Locate the cell with the specified text and output its (x, y) center coordinate. 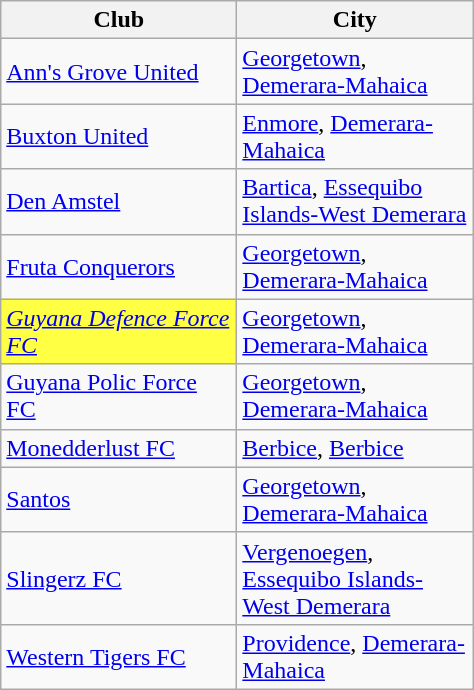
Buxton United (119, 136)
Ann's Grove United (119, 72)
Den Amstel (119, 202)
City (355, 20)
Santos (119, 500)
Slingerz FC (119, 578)
Enmore, Demerara-Mahaica (355, 136)
Guyana Polic Force FC (119, 396)
Vergenoegen, Essequibo Islands-West Demerara (355, 578)
Bartica, Essequibo Islands-West Demerara (355, 202)
Providence, Demerara-Mahaica (355, 656)
Berbice, Berbice (355, 448)
Club (119, 20)
Western Tigers FC (119, 656)
Guyana Defence Force FC (119, 332)
Fruta Conquerors (119, 266)
Monedderlust FC (119, 448)
